Detect which cell encompasses the target text, then output its [x, y] center coordinate. 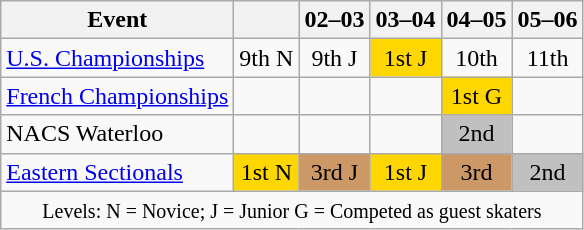
NACS Waterloo [118, 134]
9th J [334, 58]
10th [476, 58]
3rd J [334, 172]
U.S. Championships [118, 58]
French Championships [118, 96]
1st G [476, 96]
Levels: N = Novice; J = Junior G = Competed as guest skaters [292, 210]
11th [548, 58]
Eastern Sectionals [118, 172]
3rd [476, 172]
Event [118, 20]
02–03 [334, 20]
04–05 [476, 20]
9th N [266, 58]
1st N [266, 172]
03–04 [406, 20]
05–06 [548, 20]
